Identify which cell holds the provided text, then report its (X, Y) central coordinate. 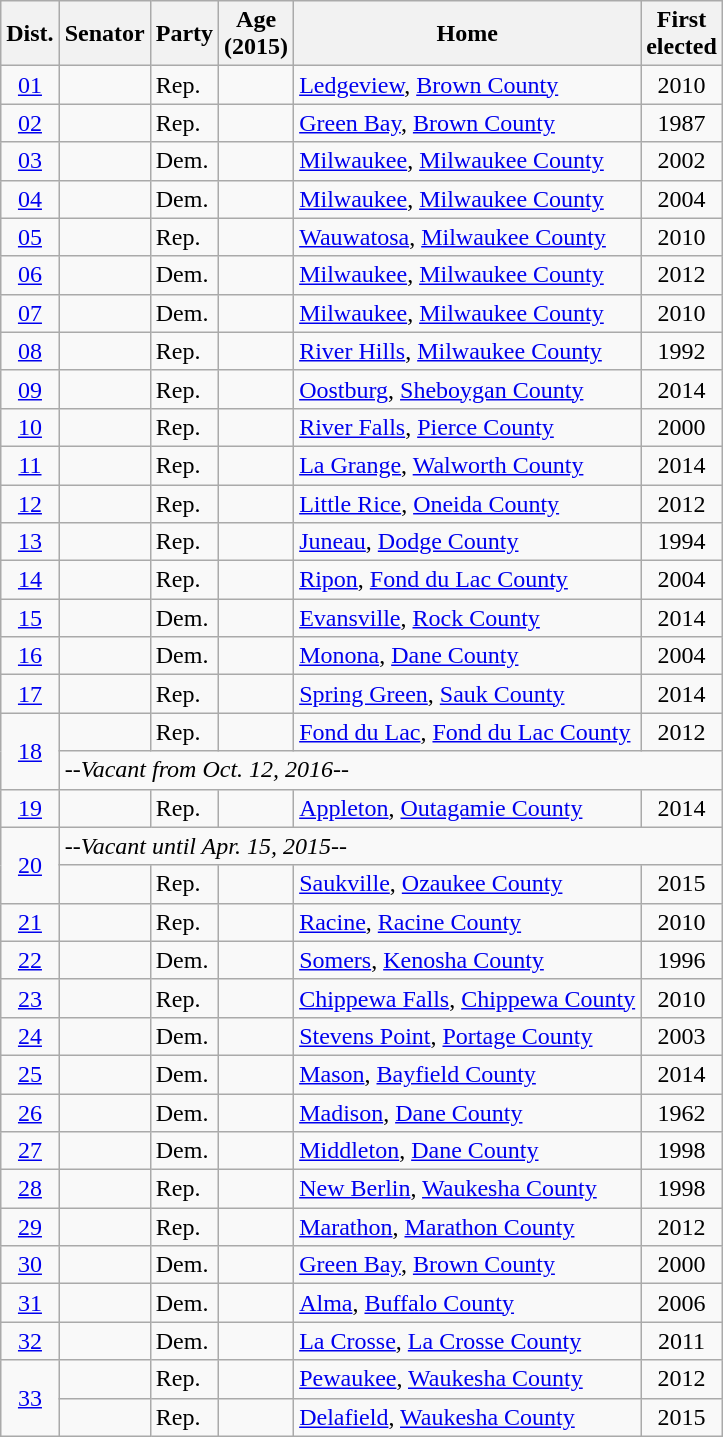
Racine, Racine County (468, 922)
Ripon, Fond du Lac County (468, 580)
31 (30, 1303)
1962 (682, 1113)
1992 (682, 351)
29 (30, 1227)
New Berlin, Waukesha County (468, 1189)
Monona, Dane County (468, 656)
--Vacant from Oct. 12, 2016-- (390, 770)
Madison, Dane County (468, 1113)
Party (184, 34)
12 (30, 503)
19 (30, 808)
25 (30, 1074)
Little Rice, Oneida County (468, 503)
Mason, Bayfield County (468, 1074)
2011 (682, 1341)
30 (30, 1265)
24 (30, 1036)
Pewaukee, Waukesha County (468, 1379)
River Hills, Milwaukee County (468, 351)
Stevens Point, Portage County (468, 1036)
13 (30, 542)
08 (30, 351)
--Vacant until Apr. 15, 2015-- (390, 846)
05 (30, 237)
Firstelected (682, 34)
22 (30, 960)
Dist. (30, 34)
03 (30, 161)
Oostburg, Sheboygan County (468, 389)
Ledgeview, Brown County (468, 85)
Senator (104, 34)
1987 (682, 123)
Age(2015) (256, 34)
14 (30, 580)
26 (30, 1113)
Alma, Buffalo County (468, 1303)
Evansville, Rock County (468, 618)
27 (30, 1151)
09 (30, 389)
20 (30, 865)
15 (30, 618)
Wauwatosa, Milwaukee County (468, 237)
01 (30, 85)
Chippewa Falls, Chippewa County (468, 998)
Home (468, 34)
Fond du Lac, Fond du Lac County (468, 732)
02 (30, 123)
21 (30, 922)
23 (30, 998)
Appleton, Outagamie County (468, 808)
1994 (682, 542)
06 (30, 275)
28 (30, 1189)
2006 (682, 1303)
32 (30, 1341)
Spring Green, Sauk County (468, 694)
1996 (682, 960)
33 (30, 1398)
La Grange, Walworth County (468, 465)
Saukville, Ozaukee County (468, 884)
Delafield, Waukesha County (468, 1417)
Juneau, Dodge County (468, 542)
Middleton, Dane County (468, 1151)
La Crosse, La Crosse County (468, 1341)
2003 (682, 1036)
11 (30, 465)
River Falls, Pierce County (468, 427)
04 (30, 199)
18 (30, 751)
10 (30, 427)
17 (30, 694)
16 (30, 656)
Marathon, Marathon County (468, 1227)
Somers, Kenosha County (468, 960)
2002 (682, 161)
07 (30, 313)
